Pinpoint the cell where the given text exists, returning its [x, y] midpoint coordinate. 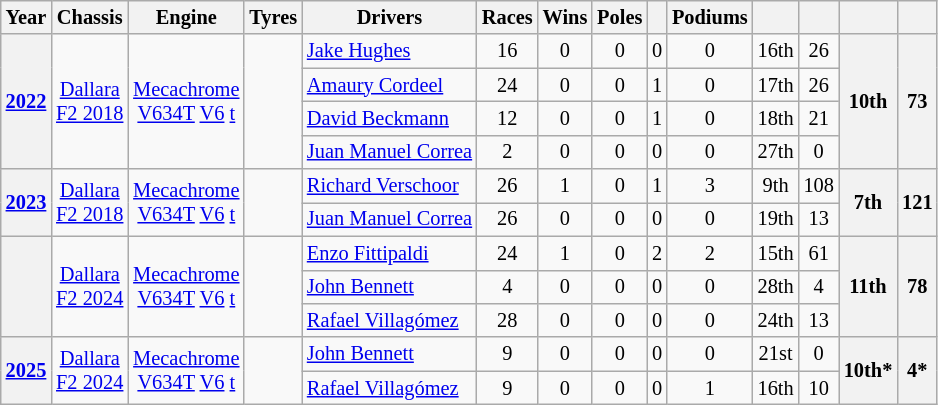
Enzo Fittipaldi [390, 253]
Drivers [390, 17]
108 [819, 186]
Podiums [710, 17]
121 [917, 202]
2023 [26, 202]
73 [917, 102]
Engine [186, 17]
2022 [26, 102]
Wins [566, 17]
12 [508, 118]
18th [776, 118]
9th [776, 186]
10th* [868, 370]
Chassis [90, 17]
21 [819, 118]
61 [819, 253]
Amaury Cordeel [390, 85]
11th [868, 286]
10th [868, 102]
17th [776, 85]
Richard Verschoor [390, 186]
21st [776, 354]
78 [917, 286]
28th [776, 287]
Races [508, 17]
3 [710, 186]
4* [917, 370]
Tyres [273, 17]
Year [26, 17]
David Beckmann [390, 118]
10 [819, 388]
Poles [620, 17]
15th [776, 253]
28 [508, 320]
Jake Hughes [390, 51]
24th [776, 320]
7th [868, 202]
2025 [26, 370]
16 [508, 51]
27th [776, 152]
19th [776, 219]
